Extract the (x, y) coordinate from the center of the cell holding the provided text.  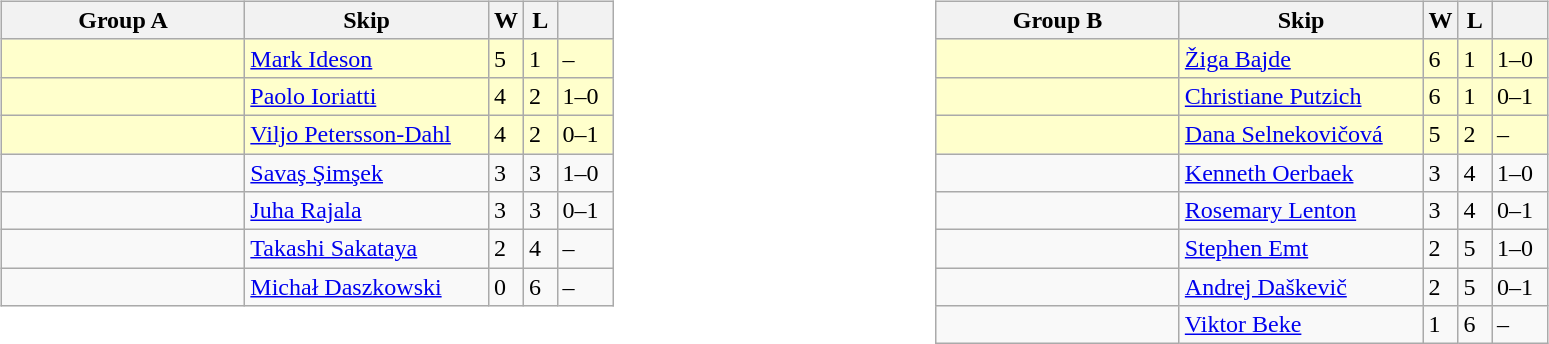
Dana Selnekovičová (1301, 134)
Andrej Daškevič (1301, 287)
Kenneth Oerbaek (1301, 173)
Savaş Şimşek (367, 173)
Group A (123, 20)
Stephen Emt (1301, 249)
0 (506, 287)
Christiane Putzich (1301, 96)
Paolo Ioriatti (367, 96)
Viljo Petersson-Dahl (367, 134)
Michał Daszkowski (367, 287)
Juha Rajala (367, 211)
Takashi Sakataya (367, 249)
Group B (1058, 20)
Žiga Bajde (1301, 58)
Rosemary Lenton (1301, 211)
Viktor Beke (1301, 325)
Mark Ideson (367, 58)
